Determine the [X, Y] coordinate at the center of the cell enclosing the given text.  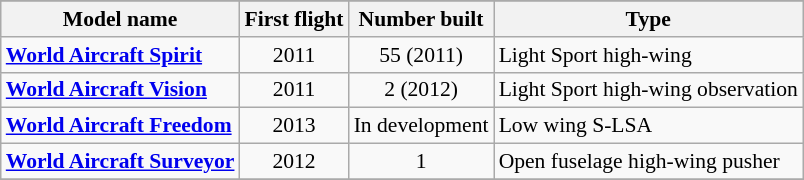
Light Sport high-wing [648, 55]
World Aircraft Freedom [120, 126]
Number built [422, 19]
Open fuselage high-wing pusher [648, 162]
55 (2011) [422, 55]
2012 [294, 162]
In development [422, 126]
World Aircraft Surveyor [120, 162]
Low wing S-LSA [648, 126]
2013 [294, 126]
Light Sport high-wing observation [648, 90]
World Aircraft Spirit [120, 55]
2 (2012) [422, 90]
First flight [294, 19]
World Aircraft Vision [120, 90]
1 [422, 162]
Type [648, 19]
Model name [120, 19]
